Find where the given text appears and provide that cell's center as (X, Y) coordinate. 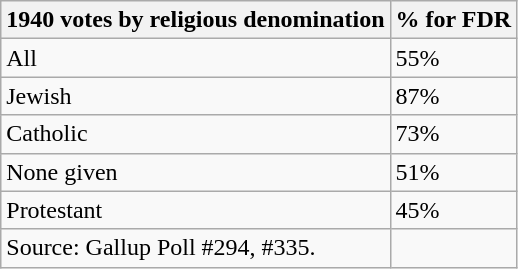
% for FDR (454, 20)
87% (454, 96)
None given (196, 172)
73% (454, 134)
45% (454, 210)
Catholic (196, 134)
Jewish (196, 96)
Source: Gallup Poll #294, #335. (196, 248)
55% (454, 58)
All (196, 58)
Protestant (196, 210)
51% (454, 172)
1940 votes by religious denomination (196, 20)
